For the text-containing cell, return its midpoint in [x, y] coordinate format. 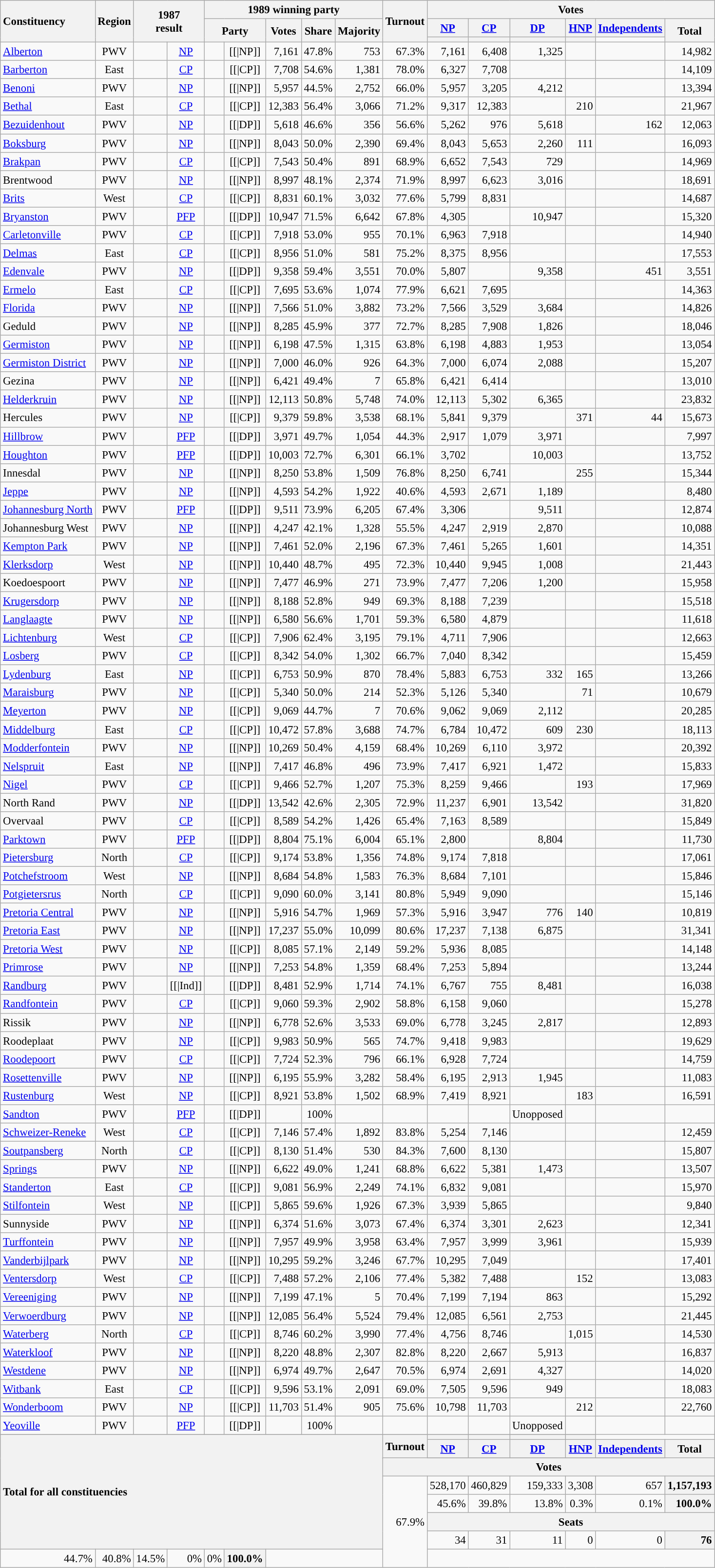
57.8% [318, 729]
3,999 [489, 1242]
2,800 [447, 839]
46.6% [318, 125]
165 [580, 674]
Klerksdorp [48, 564]
67.9% [406, 1522]
63.8% [406, 344]
50.8% [318, 400]
5,126 [447, 692]
52.6% [318, 1022]
47.5% [318, 344]
Randfontein [48, 1004]
Nigel [48, 784]
Yeoville [48, 1425]
48.1% [318, 180]
Bezuidenhout [48, 125]
66.7% [406, 656]
15,320 [690, 216]
3,684 [538, 308]
2,817 [538, 1022]
565 [359, 1041]
13,083 [690, 1279]
3,195 [359, 638]
4,305 [447, 216]
12,874 [690, 510]
Sunnyside [48, 1224]
4,327 [538, 1370]
Maraisburg [48, 692]
18,113 [690, 729]
212 [580, 1407]
74.8% [406, 858]
15,673 [690, 418]
Jeppe [48, 491]
56.9% [318, 1187]
12,893 [690, 1022]
1989 winning party [293, 10]
55.9% [318, 1077]
6,365 [538, 400]
6,767 [447, 986]
19,629 [690, 1041]
7,997 [690, 436]
6,741 [489, 473]
2,390 [359, 143]
60.1% [318, 198]
70.4% [406, 1297]
Witbank [48, 1389]
48.8% [318, 1352]
7,818 [489, 858]
74.0% [406, 400]
57.4% [318, 1132]
Edenvale [48, 271]
5 [359, 1297]
Kempton Park [48, 546]
57.1% [318, 949]
8,375 [447, 253]
14,982 [690, 52]
3,301 [489, 1224]
Springs [48, 1169]
3,538 [359, 418]
Primrose [48, 967]
15,939 [690, 1242]
8,259 [447, 784]
Krugersdorp [48, 601]
4,711 [447, 638]
5,262 [447, 125]
Langlaagte [48, 619]
1,189 [538, 491]
496 [359, 766]
3,702 [447, 455]
1,054 [359, 436]
2,196 [359, 546]
183 [580, 1096]
1,008 [538, 564]
31,820 [690, 803]
Johannesburg North [48, 510]
1,426 [359, 821]
2,149 [359, 949]
3,533 [359, 1022]
15,846 [690, 876]
20,392 [690, 747]
15,807 [690, 1150]
863 [538, 1297]
Randburg [48, 986]
53.0% [318, 235]
12,663 [690, 638]
6,963 [447, 235]
Soutpansberg [48, 1150]
Roodeplaat [48, 1041]
3,958 [359, 1242]
55.0% [318, 931]
Ventersdorp [48, 1279]
Benoni [48, 88]
377 [359, 326]
44.3% [406, 436]
7,163 [447, 821]
3,245 [489, 1022]
Potgietersrus [48, 894]
Total for all constituencies [192, 1492]
49.4% [318, 381]
60.0% [318, 894]
6,928 [447, 1059]
18,691 [690, 180]
3,205 [489, 88]
6,408 [489, 52]
2,917 [447, 436]
59.8% [318, 418]
3,529 [489, 308]
6,301 [359, 455]
46.8% [318, 766]
76 [690, 1540]
Parktown [48, 839]
Geduld [48, 326]
1,079 [489, 436]
4,756 [447, 1334]
7,040 [447, 656]
12,459 [690, 1132]
70.0% [406, 271]
15,344 [690, 473]
Vereeniging [48, 1297]
14,363 [690, 289]
15,278 [690, 1004]
55.5% [406, 528]
Delmas [48, 253]
1,714 [359, 986]
5,949 [447, 894]
Brentwood [48, 180]
2,623 [538, 1224]
60.2% [318, 1334]
1,356 [359, 858]
2,753 [538, 1316]
72.3% [406, 564]
870 [359, 674]
3,032 [359, 198]
451 [630, 271]
3,939 [447, 1205]
16,093 [690, 143]
2,106 [359, 1279]
59.6% [318, 1205]
755 [489, 986]
Ermelo [48, 289]
15,292 [690, 1297]
71.5% [318, 216]
6,205 [359, 510]
4,212 [538, 88]
2,919 [489, 528]
77.9% [406, 289]
6,875 [538, 931]
0.3% [580, 1504]
52.7% [318, 784]
460,829 [489, 1486]
7,138 [489, 931]
3,282 [359, 1077]
4,159 [359, 747]
10,798 [447, 1407]
46.0% [318, 363]
356 [359, 125]
Nelspruit [48, 766]
371 [580, 418]
68.8% [406, 1169]
Alberton [48, 52]
15,459 [690, 656]
1,157,193 [690, 1486]
23,832 [690, 400]
73.2% [406, 308]
5,748 [359, 400]
3,882 [359, 308]
54.6% [318, 70]
3,972 [538, 747]
7,206 [489, 583]
13,394 [690, 88]
2,870 [538, 528]
1,325 [538, 52]
495 [359, 564]
49.0% [318, 1169]
3,990 [359, 1334]
67.7% [406, 1261]
Stilfontein [48, 1205]
Meyerton [48, 711]
14.5% [150, 1559]
Schweizer-Reneke [48, 1132]
6,832 [447, 1187]
Carletonville [48, 235]
13,507 [690, 1169]
5,382 [447, 1279]
21,443 [690, 564]
Hillbrow [48, 436]
18,083 [690, 1389]
1987result [169, 21]
255 [580, 473]
Standerton [48, 1187]
5,913 [538, 1352]
1,969 [359, 913]
10,819 [690, 913]
53.6% [318, 289]
1,200 [538, 583]
Middelburg [48, 729]
Turffontein [48, 1242]
Bryanston [48, 216]
52.8% [318, 601]
2,913 [489, 1077]
17,061 [690, 858]
2,752 [359, 88]
71.2% [406, 107]
3,308 [580, 1486]
1,315 [359, 344]
15,207 [690, 363]
3,947 [489, 913]
48.7% [318, 564]
13,752 [690, 455]
44 [630, 418]
67.8% [406, 216]
5,653 [489, 143]
2,667 [489, 1352]
6,921 [489, 766]
Innesdal [48, 473]
1,241 [359, 1169]
63.4% [406, 1242]
3,073 [359, 1224]
15,958 [690, 583]
9,840 [690, 1205]
13,010 [690, 381]
891 [359, 161]
64.3% [406, 363]
6,158 [447, 1004]
Roodepoort [48, 1059]
76.8% [406, 473]
78.0% [406, 70]
6,110 [489, 747]
31 [489, 1540]
976 [489, 125]
2,307 [359, 1352]
Waterkloof [48, 1352]
3,016 [538, 180]
7,049 [489, 1261]
5,302 [489, 400]
1,328 [359, 528]
34 [447, 1540]
16,591 [690, 1096]
5,841 [447, 418]
North Rand [48, 803]
5,265 [489, 546]
Germiston [48, 344]
3,306 [447, 510]
71.9% [406, 180]
65.4% [406, 821]
5,807 [447, 271]
22,760 [690, 1407]
905 [359, 1407]
Rustenburg [48, 1096]
6,414 [489, 381]
Losberg [48, 656]
42.1% [318, 528]
51.6% [318, 1224]
7,908 [489, 326]
75.6% [406, 1407]
1,509 [359, 473]
1,583 [359, 876]
2,112 [538, 711]
65.8% [406, 381]
2,374 [359, 180]
753 [359, 52]
2,260 [538, 143]
Sandton [48, 1114]
152 [580, 1279]
Party [235, 31]
1,472 [538, 766]
83.8% [406, 1132]
Johannesburg West [48, 528]
Helderkruin [48, 400]
6,652 [447, 161]
12,341 [690, 1224]
5,254 [447, 1132]
1,892 [359, 1132]
1,601 [538, 546]
6,561 [489, 1316]
230 [580, 729]
796 [359, 1059]
70.1% [406, 235]
Majority [359, 31]
5,524 [359, 1316]
Lichtenburg [48, 638]
609 [538, 729]
44.5% [318, 88]
3,961 [538, 1242]
2,647 [359, 1370]
14,148 [690, 949]
Brits [48, 198]
11,730 [690, 839]
214 [359, 692]
77.6% [406, 198]
776 [538, 913]
Pietersburg [48, 858]
5,894 [489, 967]
15,146 [690, 894]
7,101 [489, 876]
11 [538, 1540]
Potchefstroom [48, 876]
11,618 [690, 619]
Germiston District [48, 363]
1,701 [359, 619]
1,926 [359, 1205]
6,327 [447, 70]
13,054 [690, 344]
Houghton [48, 455]
65.1% [406, 839]
78.4% [406, 674]
2,691 [489, 1370]
53.1% [318, 1389]
159,333 [538, 1486]
3,066 [359, 107]
10,088 [690, 528]
80.8% [406, 894]
79.4% [406, 1316]
Hercules [48, 418]
15,833 [690, 766]
1,381 [359, 70]
11,083 [690, 1077]
17,553 [690, 253]
3,688 [359, 729]
40.6% [406, 491]
75.1% [318, 839]
6,901 [489, 803]
0.1% [630, 1504]
271 [359, 583]
66.0% [406, 88]
54.0% [318, 656]
15,970 [690, 1187]
5,936 [447, 949]
332 [538, 674]
2,305 [359, 803]
Rosettenville [48, 1077]
Barberton [48, 70]
1,074 [359, 289]
162 [630, 125]
21,445 [690, 1316]
926 [359, 363]
Constituency [48, 21]
2,091 [359, 1389]
Verwoerdburg [48, 1316]
14,530 [690, 1334]
Westdene [48, 1370]
49.9% [318, 1242]
40.8% [114, 1559]
111 [580, 143]
9,945 [489, 564]
1,945 [538, 1077]
14,759 [690, 1059]
1,502 [359, 1096]
54.7% [318, 913]
Gezina [48, 381]
76.3% [406, 876]
52.9% [318, 986]
12,063 [690, 125]
Waterberg [48, 1334]
84.3% [406, 1150]
14,351 [690, 546]
9,317 [447, 107]
1,359 [359, 967]
6,621 [447, 289]
Share [318, 31]
14,687 [690, 198]
528,170 [447, 1486]
31,341 [690, 931]
5,883 [447, 674]
Florida [48, 308]
6,623 [489, 180]
10,679 [690, 692]
3,246 [359, 1261]
17,969 [690, 784]
Koedoespoort [48, 583]
14,826 [690, 308]
14,969 [690, 161]
Pretoria Central [48, 913]
70.6% [406, 711]
47.1% [318, 1297]
4,879 [489, 619]
6,004 [359, 839]
72.9% [406, 803]
17,401 [690, 1261]
45.6% [447, 1504]
15,518 [690, 601]
Boksburg [48, 143]
15,849 [690, 821]
5,799 [447, 198]
9,418 [447, 1041]
7,419 [447, 1096]
58.4% [406, 1077]
7,194 [489, 1297]
59.4% [318, 271]
82.8% [406, 1352]
8,480 [690, 491]
Region [114, 21]
1,953 [538, 344]
13.8% [538, 1504]
581 [359, 253]
140 [580, 913]
58.8% [406, 1004]
2,249 [359, 1187]
Bethal [48, 107]
657 [630, 1486]
80.6% [406, 931]
16,038 [690, 986]
75.2% [406, 253]
69.4% [406, 143]
7,505 [447, 1389]
46.9% [318, 583]
Pretoria West [48, 949]
21,967 [690, 107]
11,237 [447, 803]
69.3% [406, 601]
45.9% [318, 326]
13,266 [690, 674]
1,302 [359, 656]
10,099 [359, 931]
530 [359, 1150]
20,285 [690, 711]
1,826 [538, 326]
7,239 [489, 601]
70.5% [406, 1370]
57.3% [406, 913]
Overvaal [48, 821]
1,015 [580, 1334]
1,922 [359, 491]
Rissik [48, 1022]
Pretoria East [48, 931]
Wonderboom [48, 1407]
39.8% [489, 1504]
1,207 [359, 784]
5,381 [489, 1169]
68.1% [406, 418]
2,671 [489, 491]
14,109 [690, 70]
52.0% [318, 546]
2,088 [538, 363]
57.2% [318, 1279]
Brakpan [48, 161]
1,473 [538, 1169]
2,902 [359, 1004]
62.4% [318, 638]
Lydenburg [48, 674]
14,940 [690, 235]
75.3% [406, 784]
193 [580, 784]
210 [580, 107]
Modderfontein [48, 747]
14,020 [690, 1370]
9,062 [447, 711]
Vanderbijlpark [48, 1261]
71 [580, 692]
18,046 [690, 326]
[[|Ind]] [186, 986]
6,642 [359, 216]
3,141 [359, 894]
6,074 [489, 363]
Seats [570, 1522]
7,600 [447, 1150]
6,784 [447, 729]
16,837 [690, 1352]
4,883 [489, 344]
13,244 [690, 967]
47.8% [318, 52]
79.1% [406, 638]
42.6% [318, 803]
955 [359, 235]
729 [538, 161]
